Provide the [X, Y] coordinate of the cell's center where the given text is located.  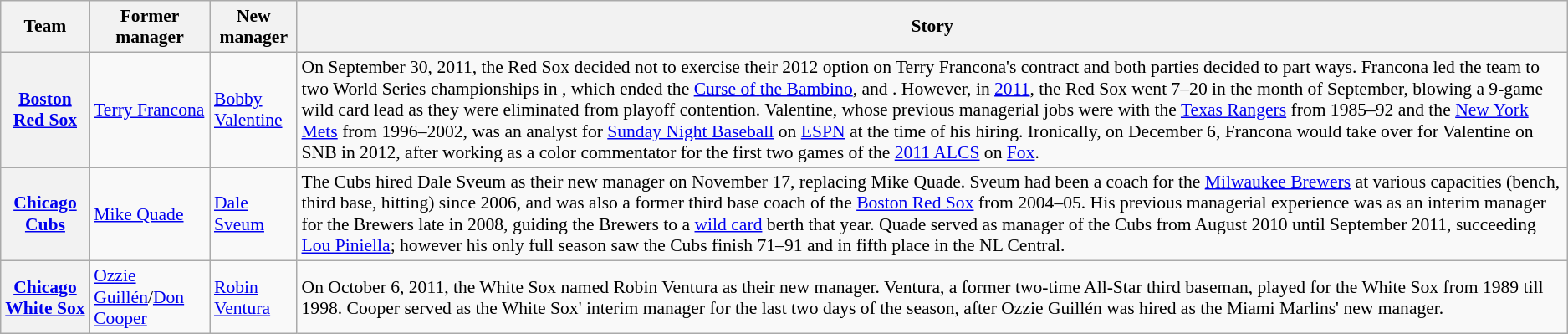
Boston Red Sox [45, 110]
Bobby Valentine [254, 110]
Story [932, 27]
Chicago White Sox [45, 298]
Ozzie Guillén/Don Cooper [150, 298]
Chicago Cubs [45, 214]
New manager [254, 27]
Dale Sveum [254, 214]
Former manager [150, 27]
Robin Ventura [254, 298]
Team [45, 27]
Terry Francona [150, 110]
Mike Quade [150, 214]
